Identify which cell holds the provided text, then report its (X, Y) central coordinate. 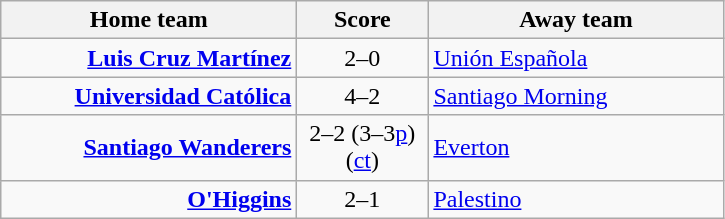
O'Higgins (149, 199)
Unión Española (576, 58)
4–2 (362, 96)
Home team (149, 20)
Away team (576, 20)
2–1 (362, 199)
Santiago Wanderers (149, 148)
2–0 (362, 58)
Score (362, 20)
Everton (576, 148)
Santiago Morning (576, 96)
Universidad Católica (149, 96)
Palestino (576, 199)
Luis Cruz Martínez (149, 58)
2–2 (3–3p) (ct) (362, 148)
